Provide the [X, Y] coordinate of the cell's center where the given text is located.  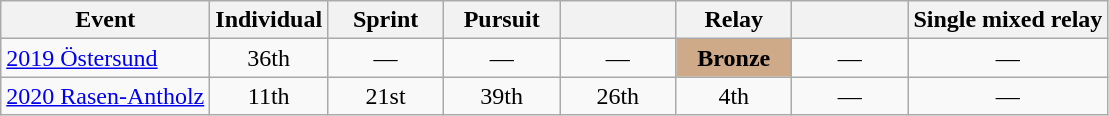
2020 Rasen-Antholz [106, 96]
4th [734, 96]
26th [618, 96]
Single mixed relay [1008, 20]
39th [502, 96]
Individual [269, 20]
Event [106, 20]
Pursuit [502, 20]
36th [269, 58]
2019 Östersund [106, 58]
Relay [734, 20]
Sprint [386, 20]
Bronze [734, 58]
21st [386, 96]
11th [269, 96]
